Locate the cell with the specified text and output its [x, y] center coordinate. 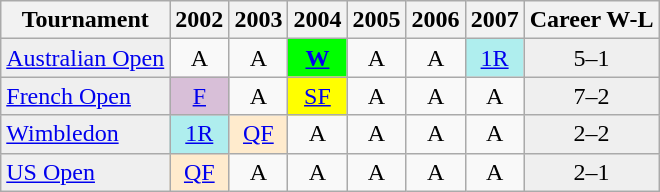
2003 [258, 20]
2007 [494, 20]
French Open [86, 96]
5–1 [592, 58]
2004 [318, 20]
SF [318, 96]
2–2 [592, 134]
US Open [86, 172]
Career W-L [592, 20]
2005 [376, 20]
W [318, 58]
2–1 [592, 172]
Tournament [86, 20]
2002 [200, 20]
F [200, 96]
Wimbledon [86, 134]
2006 [436, 20]
Australian Open [86, 58]
7–2 [592, 96]
